Output the (x, y) coordinate of the center of the cell containing the given text.  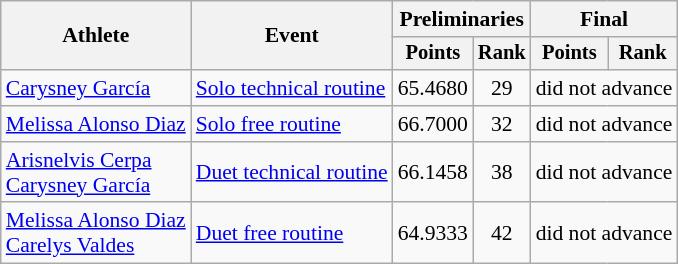
32 (502, 124)
Athlete (96, 36)
Solo free routine (292, 124)
38 (502, 172)
Event (292, 36)
42 (502, 234)
66.7000 (433, 124)
Melissa Alonso DiazCarelys Valdes (96, 234)
Solo technical routine (292, 88)
Melissa Alonso Diaz (96, 124)
Arisnelvis CerpaCarysney García (96, 172)
Preliminaries (462, 19)
Carysney García (96, 88)
Duet free routine (292, 234)
Duet technical routine (292, 172)
65.4680 (433, 88)
64.9333 (433, 234)
66.1458 (433, 172)
29 (502, 88)
Final (604, 19)
